From the cell containing the given text, extract its center point as [x, y] coordinate. 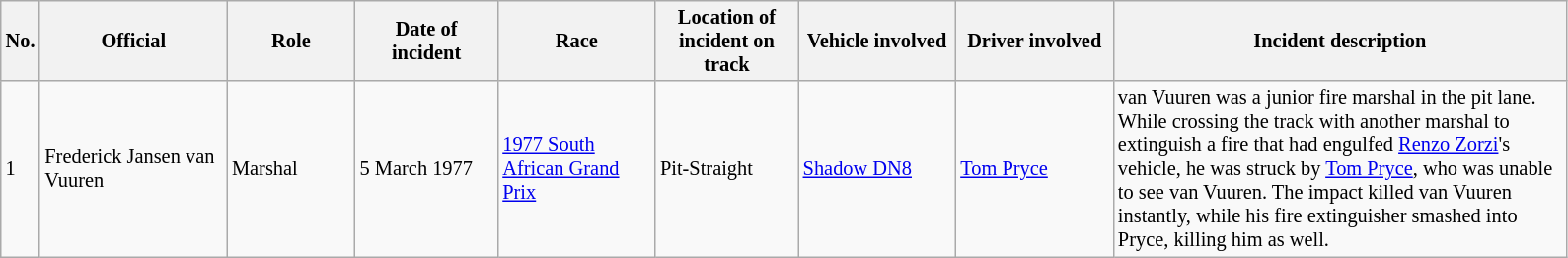
Frederick Jansen van Vuuren [133, 169]
5 March 1977 [426, 169]
Marshal [291, 169]
Tom Pryce [1034, 169]
Pit-Straight [726, 169]
Race [576, 41]
Shadow DN8 [877, 169]
Location of incident on track [726, 41]
Driver involved [1034, 41]
Date of incident [426, 41]
Official [133, 41]
No. [21, 41]
Incident description [1340, 41]
1977 South African Grand Prix [576, 169]
Role [291, 41]
1 [21, 169]
Vehicle involved [877, 41]
